Detect which cell encompasses the target text, then output its [x, y] center coordinate. 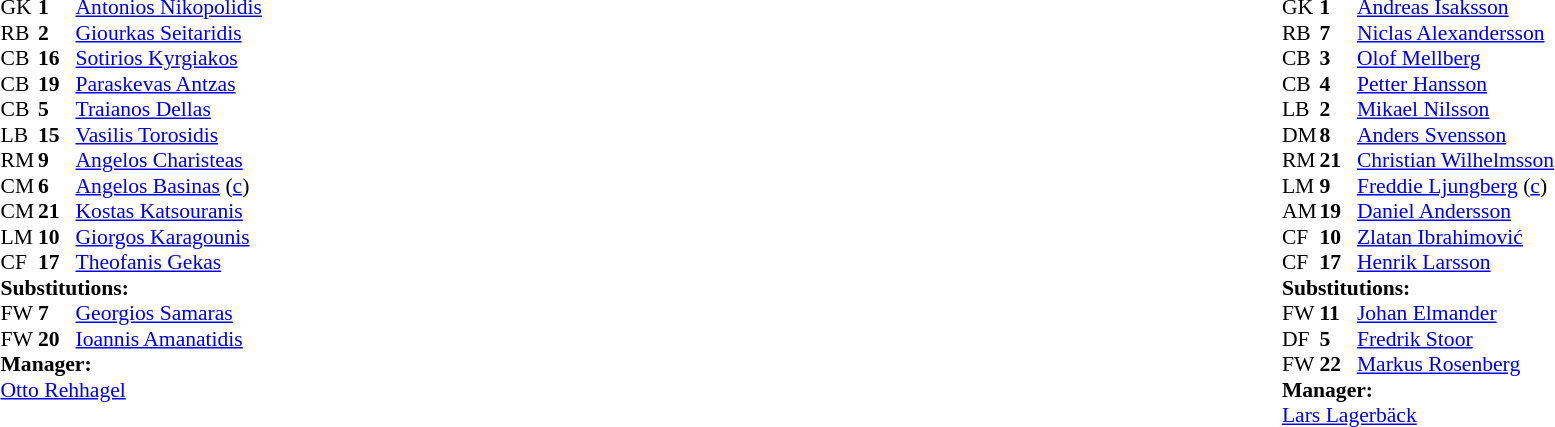
Angelos Charisteas [170, 161]
15 [57, 135]
8 [1338, 135]
Zlatan Ibrahimović [1456, 237]
Freddie Ljungberg (c) [1456, 186]
Niclas Alexandersson [1456, 33]
Paraskevas Antzas [170, 84]
Sotirios Kyrgiakos [170, 59]
22 [1338, 365]
Mikael Nilsson [1456, 109]
Henrik Larsson [1456, 263]
16 [57, 59]
Georgios Samaras [170, 313]
Johan Elmander [1456, 313]
Angelos Basinas (c) [170, 186]
Otto Rehhagel [131, 390]
Markus Rosenberg [1456, 365]
Giourkas Seitaridis [170, 33]
DM [1301, 135]
Christian Wilhelmsson [1456, 161]
DF [1301, 339]
Daniel Andersson [1456, 211]
20 [57, 339]
11 [1338, 313]
3 [1338, 59]
Vasilis Torosidis [170, 135]
Theofanis Gekas [170, 263]
Traianos Dellas [170, 109]
Petter Hansson [1456, 84]
Giorgos Karagounis [170, 237]
Ioannis Amanatidis [170, 339]
AM [1301, 211]
Fredrik Stoor [1456, 339]
Olof Mellberg [1456, 59]
Kostas Katsouranis [170, 211]
4 [1338, 84]
Anders Svensson [1456, 135]
6 [57, 186]
